For the text-containing cell, return its midpoint in (X, Y) coordinate format. 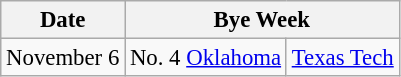
No. 4 Oklahoma (206, 58)
November 6 (63, 58)
Date (63, 20)
Bye Week (262, 20)
Texas Tech (342, 58)
